Return [x, y] of the center of cell containing provided text 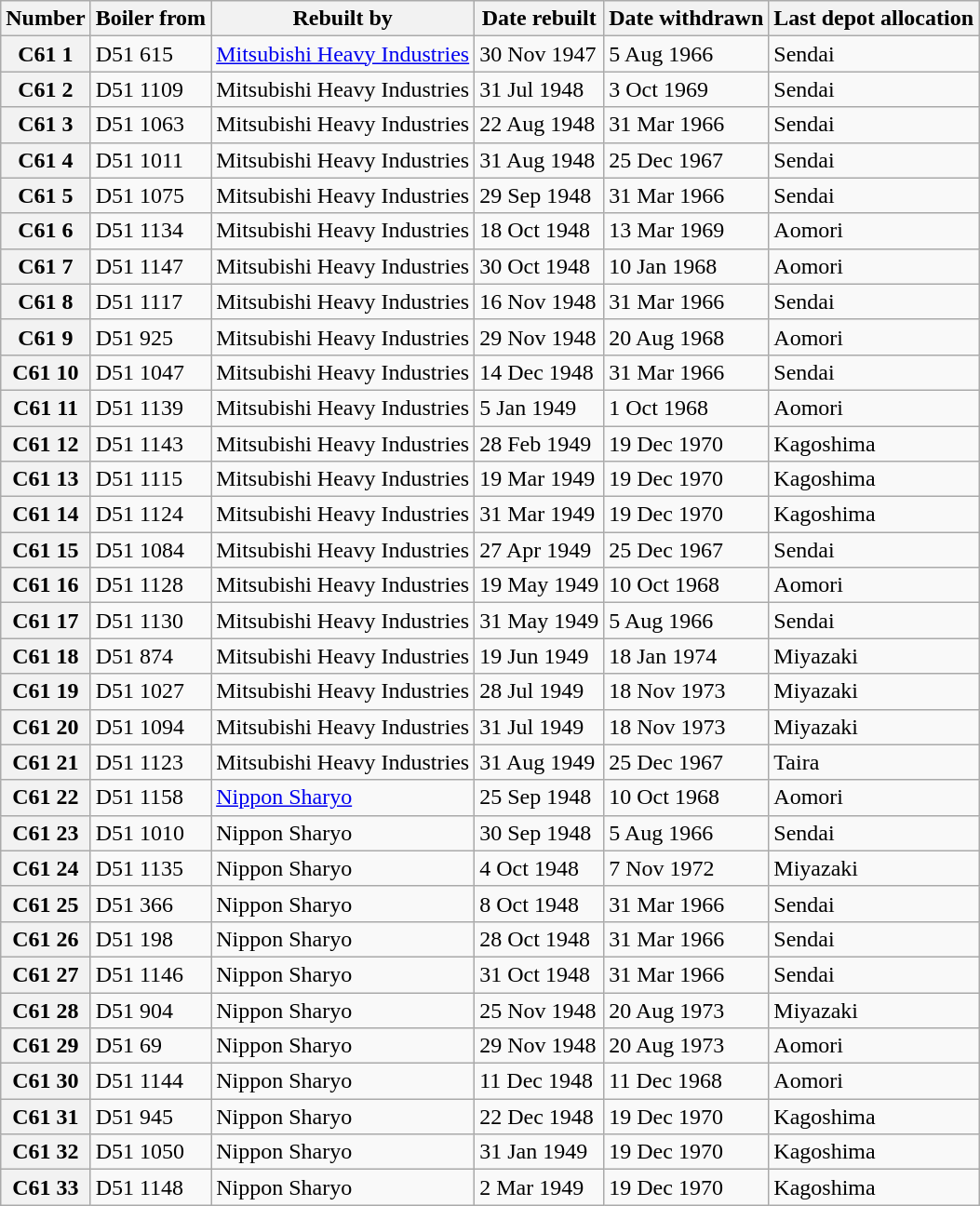
Number [46, 19]
5 Jan 1949 [540, 408]
C61 33 [46, 1187]
C61 7 [46, 266]
D51 615 [151, 54]
D51 1010 [151, 833]
19 Jun 1949 [540, 656]
D51 69 [151, 1046]
10 Jan 1968 [687, 266]
18 Jan 1974 [687, 656]
D51 1144 [151, 1081]
C61 27 [46, 974]
C61 16 [46, 585]
31 Oct 1948 [540, 974]
D51 1143 [151, 444]
D51 1063 [151, 125]
Date rebuilt [540, 19]
11 Dec 1968 [687, 1081]
D51 1084 [151, 550]
D51 1134 [151, 231]
C61 13 [46, 479]
C61 18 [46, 656]
27 Apr 1949 [540, 550]
C61 30 [46, 1081]
C61 8 [46, 301]
22 Dec 1948 [540, 1117]
28 Oct 1948 [540, 939]
D51 1130 [151, 621]
11 Dec 1948 [540, 1081]
C61 9 [46, 337]
C61 10 [46, 372]
29 Sep 1948 [540, 195]
D51 1146 [151, 974]
D51 1139 [151, 408]
30 Sep 1948 [540, 833]
C61 17 [46, 621]
D51 1135 [151, 868]
31 Jul 1948 [540, 89]
D51 1148 [151, 1187]
31 Mar 1949 [540, 515]
D51 1027 [151, 691]
C61 4 [46, 160]
C61 24 [46, 868]
D51 1094 [151, 727]
C61 15 [46, 550]
C61 21 [46, 762]
D51 1124 [151, 515]
D51 1123 [151, 762]
28 Feb 1949 [540, 444]
D51 1109 [151, 89]
19 May 1949 [540, 585]
D51 1075 [151, 195]
Date withdrawn [687, 19]
D51 874 [151, 656]
Boiler from [151, 19]
D51 1147 [151, 266]
31 Jul 1949 [540, 727]
C61 28 [46, 1010]
22 Aug 1948 [540, 125]
D51 904 [151, 1010]
C61 22 [46, 797]
C61 23 [46, 833]
D51 945 [151, 1117]
D51 925 [151, 337]
D51 1158 [151, 797]
7 Nov 1972 [687, 868]
8 Oct 1948 [540, 904]
C61 6 [46, 231]
4 Oct 1948 [540, 868]
D51 198 [151, 939]
1 Oct 1968 [687, 408]
C61 3 [46, 125]
C61 5 [46, 195]
C61 19 [46, 691]
30 Oct 1948 [540, 266]
Last depot allocation [874, 19]
C61 32 [46, 1152]
C61 20 [46, 727]
C61 1 [46, 54]
Taira [874, 762]
C61 14 [46, 515]
Rebuilt by [342, 19]
18 Oct 1948 [540, 231]
D51 1011 [151, 160]
25 Sep 1948 [540, 797]
C61 29 [46, 1046]
C61 11 [46, 408]
13 Mar 1969 [687, 231]
C61 31 [46, 1117]
25 Nov 1948 [540, 1010]
28 Jul 1949 [540, 691]
14 Dec 1948 [540, 372]
19 Mar 1949 [540, 479]
D51 1117 [151, 301]
D51 1128 [151, 585]
C61 25 [46, 904]
2 Mar 1949 [540, 1187]
31 Jan 1949 [540, 1152]
D51 1047 [151, 372]
D51 366 [151, 904]
C61 2 [46, 89]
31 Aug 1948 [540, 160]
30 Nov 1947 [540, 54]
31 May 1949 [540, 621]
3 Oct 1969 [687, 89]
31 Aug 1949 [540, 762]
D51 1115 [151, 479]
16 Nov 1948 [540, 301]
20 Aug 1968 [687, 337]
D51 1050 [151, 1152]
C61 26 [46, 939]
C61 12 [46, 444]
